Locate the cell with the specified text and output its (X, Y) center coordinate. 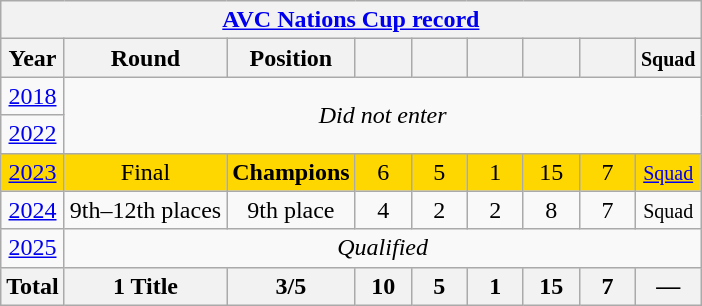
9th–12th places (145, 210)
AVC Nations Cup record (351, 20)
4 (383, 210)
8 (551, 210)
1 Title (145, 286)
Qualified (382, 248)
Year (33, 58)
2023 (33, 172)
2018 (33, 96)
10 (383, 286)
6 (383, 172)
2025 (33, 248)
Position (291, 58)
2022 (33, 134)
Did not enter (382, 115)
9th place (291, 210)
— (668, 286)
3/5 (291, 286)
Champions (291, 172)
2024 (33, 210)
Total (33, 286)
Round (145, 58)
Final (145, 172)
